Search for the cell housing the specified text and yield its [X, Y] center coordinate. 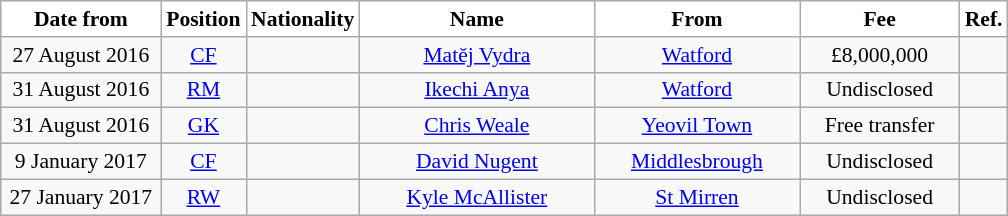
Yeovil Town [696, 126]
£8,000,000 [880, 55]
Nationality [302, 19]
David Nugent [476, 162]
Fee [880, 19]
Matěj Vydra [476, 55]
From [696, 19]
Position [204, 19]
RW [204, 197]
Ref. [984, 19]
St Mirren [696, 197]
GK [204, 126]
Middlesbrough [696, 162]
Name [476, 19]
9 January 2017 [81, 162]
Free transfer [880, 126]
27 August 2016 [81, 55]
Chris Weale [476, 126]
27 January 2017 [81, 197]
Kyle McAllister [476, 197]
Ikechi Anya [476, 90]
Date from [81, 19]
RM [204, 90]
